Find where the given text appears and provide that cell's center as [x, y] coordinate. 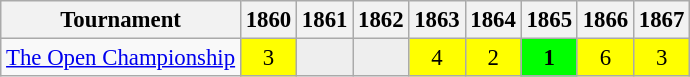
1867 [661, 20]
The Open Championship [121, 58]
1861 [325, 20]
1863 [437, 20]
1 [549, 58]
1866 [605, 20]
1865 [549, 20]
1862 [381, 20]
4 [437, 58]
Tournament [121, 20]
1864 [493, 20]
6 [605, 58]
1860 [268, 20]
2 [493, 58]
